Locate the cell with the specified text and output its (x, y) center coordinate. 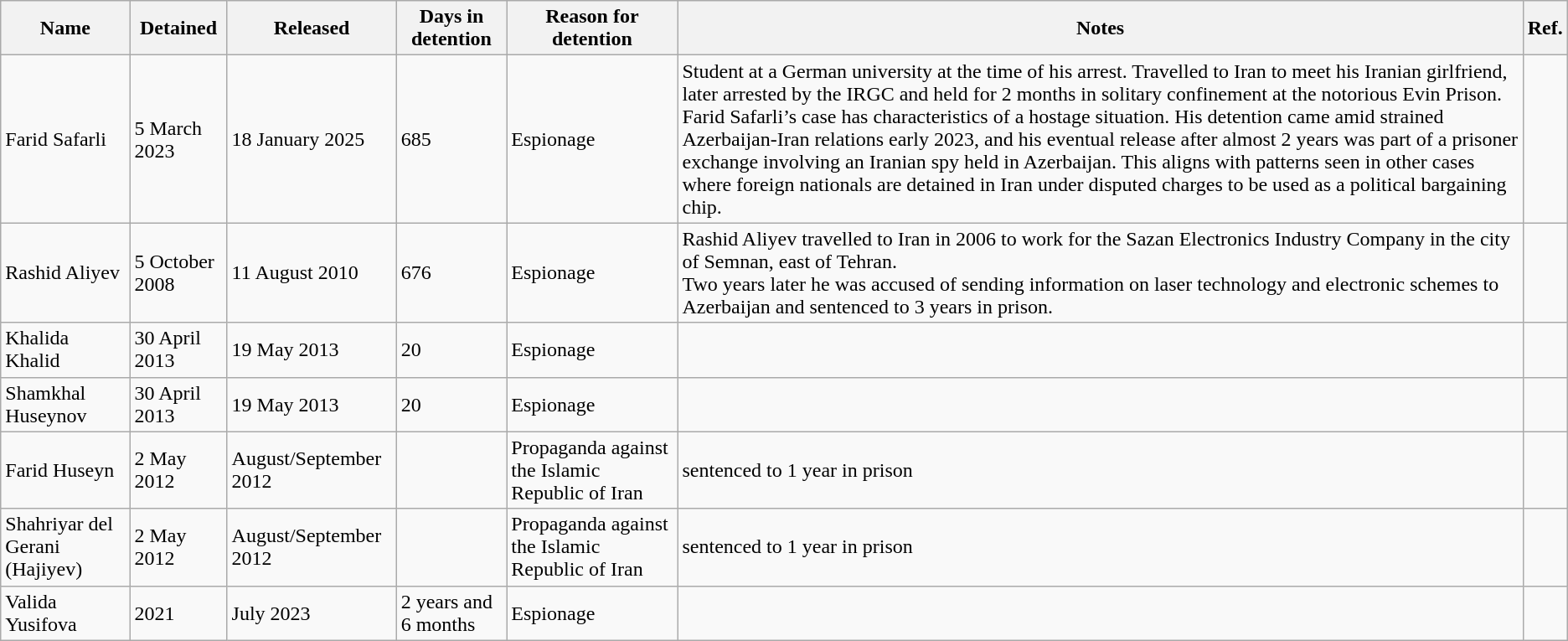
Reason for detention (592, 28)
Rashid Aliyev (65, 273)
Valida Yusifova (65, 613)
Ref. (1545, 28)
Shamkhal Huseynov (65, 404)
Detained (178, 28)
676 (451, 273)
685 (451, 139)
Released (312, 28)
Farid Safarli (65, 139)
Shahriyar del Gerani (Hajiyev) (65, 547)
July 2023 (312, 613)
Name (65, 28)
5 October 2008 (178, 273)
18 January 2025 (312, 139)
5 March 2023 (178, 139)
Days in detention (451, 28)
2021 (178, 613)
11 August 2010 (312, 273)
Farid Huseyn (65, 470)
Notes (1101, 28)
2 years and 6 months (451, 613)
Khalida Khalid (65, 350)
